For the text-containing cell, return its midpoint in (X, Y) coordinate format. 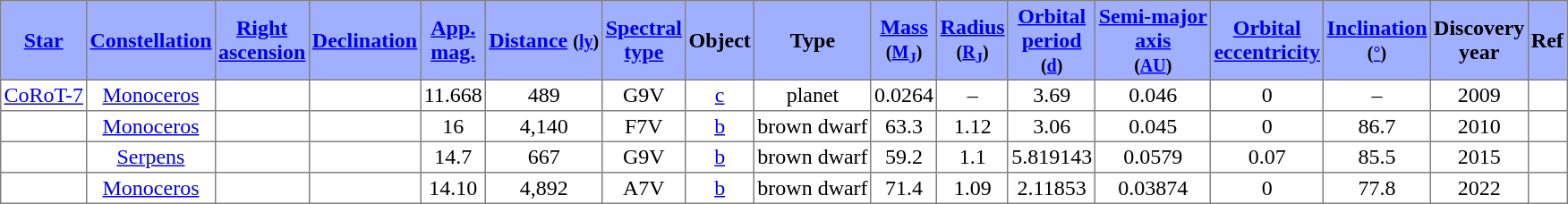
667 (544, 157)
1.12 (973, 126)
4,892 (544, 188)
5.819143 (1052, 157)
63.3 (904, 126)
16 (453, 126)
86.7 (1377, 126)
14.10 (453, 188)
11.668 (453, 95)
85.5 (1377, 157)
Serpens (151, 157)
Declination (365, 40)
0.045 (1153, 126)
planet (813, 95)
Orbitalperiod(d) (1052, 40)
Radius(RJ) (973, 40)
F7V (644, 126)
2009 (1479, 95)
4,140 (544, 126)
Mass(MJ) (904, 40)
1.1 (973, 157)
Orbitaleccentricity (1267, 40)
489 (544, 95)
c (720, 95)
Ref (1547, 40)
2.11853 (1052, 188)
Object (720, 40)
71.4 (904, 188)
App.mag. (453, 40)
14.7 (453, 157)
3.06 (1052, 126)
0.03874 (1153, 188)
0.0264 (904, 95)
CoRoT-7 (44, 95)
Type (813, 40)
Constellation (151, 40)
2015 (1479, 157)
2022 (1479, 188)
Star (44, 40)
77.8 (1377, 188)
Semi-majoraxis(AU) (1153, 40)
59.2 (904, 157)
Discoveryyear (1479, 40)
0.07 (1267, 157)
Inclination(°) (1377, 40)
2010 (1479, 126)
Spectraltype (644, 40)
A7V (644, 188)
1.09 (973, 188)
3.69 (1052, 95)
0.046 (1153, 95)
Distance (ly) (544, 40)
Rightascension (261, 40)
0.0579 (1153, 157)
